Find where the given text appears and provide that cell's center as (X, Y) coordinate. 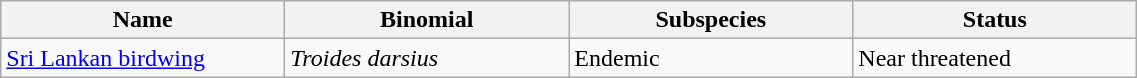
Troides darsius (427, 58)
Subspecies (711, 20)
Sri Lankan birdwing (143, 58)
Near threatened (995, 58)
Binomial (427, 20)
Status (995, 20)
Endemic (711, 58)
Name (143, 20)
